Determine the [x, y] coordinate at the center of the cell enclosing the given text.  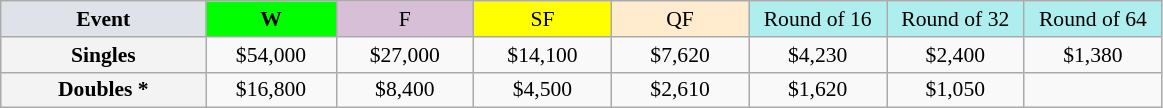
Round of 32 [955, 19]
Singles [104, 55]
Round of 64 [1093, 19]
$7,620 [680, 55]
$14,100 [543, 55]
$54,000 [271, 55]
Event [104, 19]
QF [680, 19]
$2,400 [955, 55]
$1,380 [1093, 55]
W [271, 19]
$2,610 [680, 90]
$1,620 [818, 90]
Doubles * [104, 90]
$4,500 [543, 90]
SF [543, 19]
$1,050 [955, 90]
$16,800 [271, 90]
$8,400 [405, 90]
F [405, 19]
Round of 16 [818, 19]
$4,230 [818, 55]
$27,000 [405, 55]
